Scan for the cell matching the given text and deliver its [X, Y] coordinate at center. 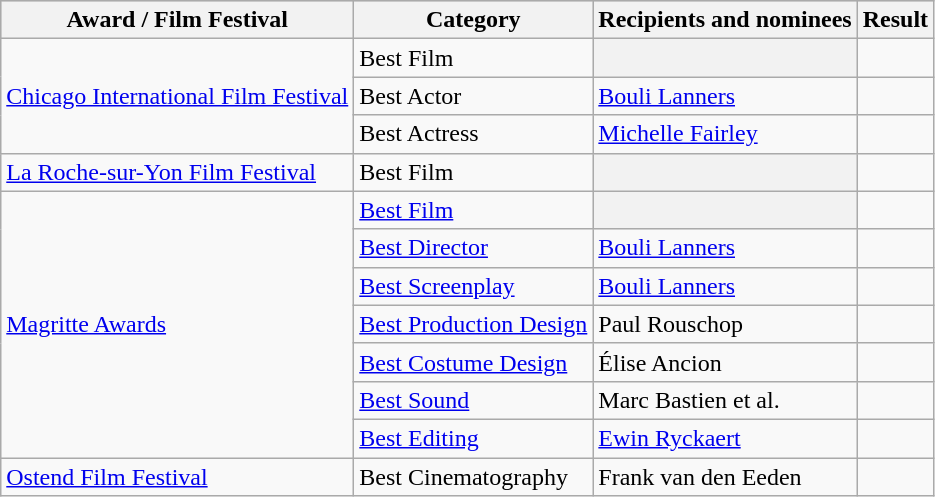
Michelle Fairley [725, 134]
Élise Ancion [725, 362]
Category [474, 20]
Recipients and nominees [725, 20]
Ostend Film Festival [178, 477]
Best Actress [474, 134]
Paul Rouschop [725, 324]
Best Actor [474, 96]
Best Editing [474, 438]
Frank van den Eeden [725, 477]
Magritte Awards [178, 324]
Best Sound [474, 400]
Award / Film Festival [178, 20]
Result [895, 20]
Best Costume Design [474, 362]
La Roche-sur-Yon Film Festival [178, 172]
Chicago International Film Festival [178, 96]
Marc Bastien et al. [725, 400]
Best Director [474, 248]
Best Cinematography [474, 477]
Ewin Ryckaert [725, 438]
Best Screenplay [474, 286]
Best Production Design [474, 324]
